Capture the cell that displays the provided text and extract its [X, Y] central coordinate. 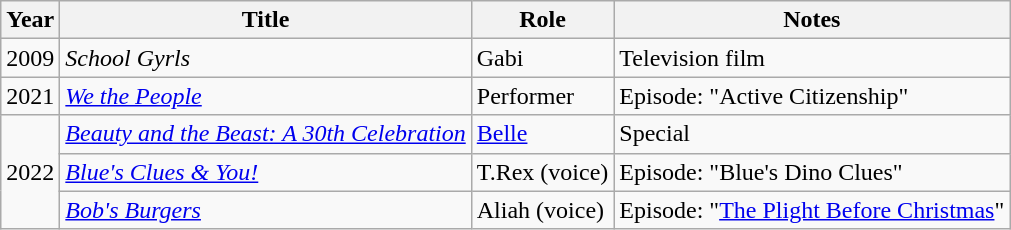
Notes [812, 20]
Episode: "Active Citizenship" [812, 96]
Performer [542, 96]
2021 [30, 96]
Bob's Burgers [266, 210]
Gabi [542, 58]
2009 [30, 58]
Role [542, 20]
School Gyrls [266, 58]
Year [30, 20]
Episode: "Blue's Dino Clues" [812, 172]
Beauty and the Beast: A 30th Celebration [266, 134]
Special [812, 134]
Belle [542, 134]
2022 [30, 172]
Episode: "The Plight Before Christmas" [812, 210]
Aliah (voice) [542, 210]
Blue's Clues & You! [266, 172]
Title [266, 20]
We the People [266, 96]
Television film [812, 58]
T.Rex (voice) [542, 172]
